Locate the cell with the specified text and output its [x, y] center coordinate. 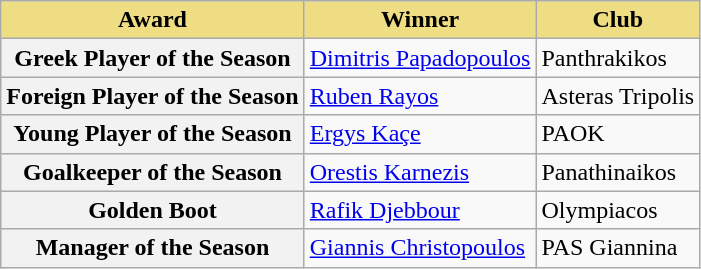
Goalkeeper of the Season [152, 172]
Greek Player of the Season [152, 58]
Giannis Christopoulos [420, 248]
Ruben Rayos [420, 96]
PAS Giannina [618, 248]
PAOK [618, 134]
Olympiacos [618, 210]
Panthrakikos [618, 58]
Dimitris Papadopoulos [420, 58]
Manager of the Season [152, 248]
Ergys Kaçe [420, 134]
Orestis Karnezis [420, 172]
Asteras Tripolis [618, 96]
Young Player of the Season [152, 134]
Rafik Djebbour [420, 210]
Winner [420, 20]
Panathinaikos [618, 172]
Club [618, 20]
Award [152, 20]
Foreign Player of the Season [152, 96]
Golden Boot [152, 210]
